Provide the (x, y) coordinate of the cell's center where the given text is located.  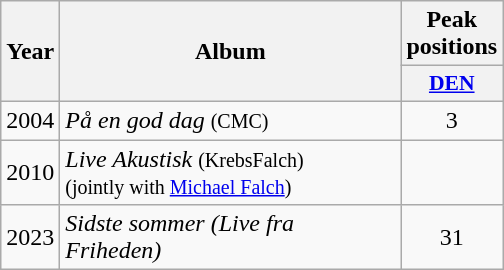
2004 (30, 120)
Sidste sommer (Live fra Friheden) (230, 238)
31 (452, 238)
2023 (30, 238)
Year (30, 52)
3 (452, 120)
2010 (30, 172)
Album (230, 52)
Live Akustisk (KrebsFalch)(jointly with Michael Falch) (230, 172)
Peak positions (452, 34)
På en god dag (CMC) (230, 120)
DEN (452, 84)
